From the cell containing the given text, extract its center point as [X, Y] coordinate. 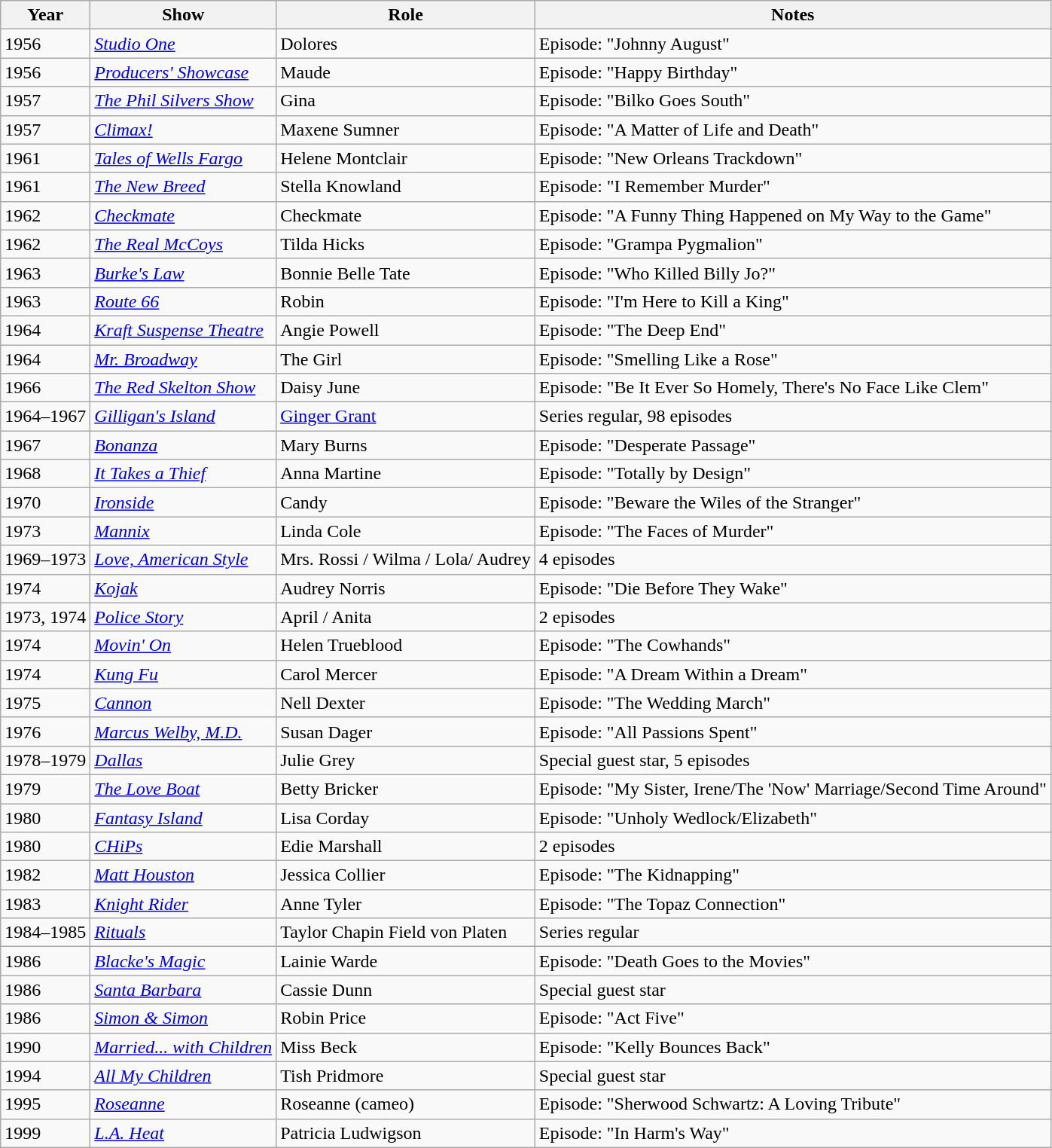
Love, American Style [184, 560]
Episode: "Unholy Wedlock/Elizabeth" [792, 817]
Episode: "A Matter of Life and Death" [792, 130]
Marcus Welby, M.D. [184, 731]
Episode: "The Kidnapping" [792, 875]
1975 [45, 703]
The Love Boat [184, 789]
Kraft Suspense Theatre [184, 330]
Roseanne (cameo) [406, 1104]
Blacke's Magic [184, 961]
Rituals [184, 933]
Episode: "Johnny August" [792, 44]
1973 [45, 531]
Susan Dager [406, 731]
Helen Trueblood [406, 646]
The Real McCoys [184, 244]
Candy [406, 502]
1994 [45, 1076]
Episode: "In Harm's Way" [792, 1133]
Producers' Showcase [184, 72]
Angie Powell [406, 330]
1979 [45, 789]
Matt Houston [184, 875]
Carol Mercer [406, 674]
Jessica Collier [406, 875]
Fantasy Island [184, 817]
Movin' On [184, 646]
Betty Bricker [406, 789]
All My Children [184, 1076]
Anna Martine [406, 474]
Dallas [184, 760]
Tales of Wells Fargo [184, 158]
The Girl [406, 359]
Police Story [184, 617]
Edie Marshall [406, 847]
Married... with Children [184, 1047]
Episode: "Happy Birthday" [792, 72]
Notes [792, 15]
1976 [45, 731]
Ironside [184, 502]
Burke's Law [184, 273]
1984–1985 [45, 933]
1969–1973 [45, 560]
Dolores [406, 44]
Episode: "Be It Ever So Homely, There's No Face Like Clem" [792, 388]
1995 [45, 1104]
Patricia Ludwigson [406, 1133]
4 episodes [792, 560]
Studio One [184, 44]
Maxene Sumner [406, 130]
Episode: "Die Before They Wake" [792, 588]
Episode: "Who Killed Billy Jo?" [792, 273]
Episode: "I'm Here to Kill a King" [792, 301]
Mannix [184, 531]
Julie Grey [406, 760]
1978–1979 [45, 760]
1966 [45, 388]
Episode: "The Topaz Connection" [792, 904]
1973, 1974 [45, 617]
1999 [45, 1133]
Mary Burns [406, 445]
Maude [406, 72]
Series regular [792, 933]
Episode: "The Cowhands" [792, 646]
Roseanne [184, 1104]
Year [45, 15]
Knight Rider [184, 904]
Episode: "Grampa Pygmalion" [792, 244]
Simon & Simon [184, 1018]
Robin [406, 301]
1964–1967 [45, 417]
Cassie Dunn [406, 990]
Linda Cole [406, 531]
Episode: "Death Goes to the Movies" [792, 961]
1968 [45, 474]
Episode: "Desperate Passage" [792, 445]
Robin Price [406, 1018]
The Phil Silvers Show [184, 101]
Tish Pridmore [406, 1076]
April / Anita [406, 617]
Stella Knowland [406, 187]
Miss Beck [406, 1047]
Episode: "A Dream Within a Dream" [792, 674]
Episode: "The Wedding March" [792, 703]
Episode: "The Faces of Murder" [792, 531]
Gina [406, 101]
The New Breed [184, 187]
Mr. Broadway [184, 359]
Episode: "Act Five" [792, 1018]
Episode: "Bilko Goes South" [792, 101]
Anne Tyler [406, 904]
Episode: "I Remember Murder" [792, 187]
Cannon [184, 703]
Episode: "A Funny Thing Happened on My Way to the Game" [792, 215]
Show [184, 15]
Episode: "All Passions Spent" [792, 731]
It Takes a Thief [184, 474]
Episode: "The Deep End" [792, 330]
CHiPs [184, 847]
Episode: "Totally by Design" [792, 474]
Daisy June [406, 388]
Kung Fu [184, 674]
Episode: "Sherwood Schwartz: A Loving Tribute" [792, 1104]
Climax! [184, 130]
Series regular, 98 episodes [792, 417]
Episode: "Smelling Like a Rose" [792, 359]
1990 [45, 1047]
Bonnie Belle Tate [406, 273]
Gilligan's Island [184, 417]
L.A. Heat [184, 1133]
Episode: "Kelly Bounces Back" [792, 1047]
Ginger Grant [406, 417]
Helene Montclair [406, 158]
Audrey Norris [406, 588]
Kojak [184, 588]
1983 [45, 904]
Bonanza [184, 445]
Episode: "My Sister, Irene/The 'Now' Marriage/Second Time Around" [792, 789]
The Red Skelton Show [184, 388]
Role [406, 15]
Tilda Hicks [406, 244]
Lisa Corday [406, 817]
Taylor Chapin Field von Platen [406, 933]
Episode: "New Orleans Trackdown" [792, 158]
Special guest star, 5 episodes [792, 760]
1970 [45, 502]
Santa Barbara [184, 990]
Mrs. Rossi / Wilma / Lola/ Audrey [406, 560]
Route 66 [184, 301]
Episode: "Beware the Wiles of the Stranger" [792, 502]
Lainie Warde [406, 961]
Nell Dexter [406, 703]
1967 [45, 445]
1982 [45, 875]
